Extract the [x, y] coordinate from the center of the cell holding the provided text.  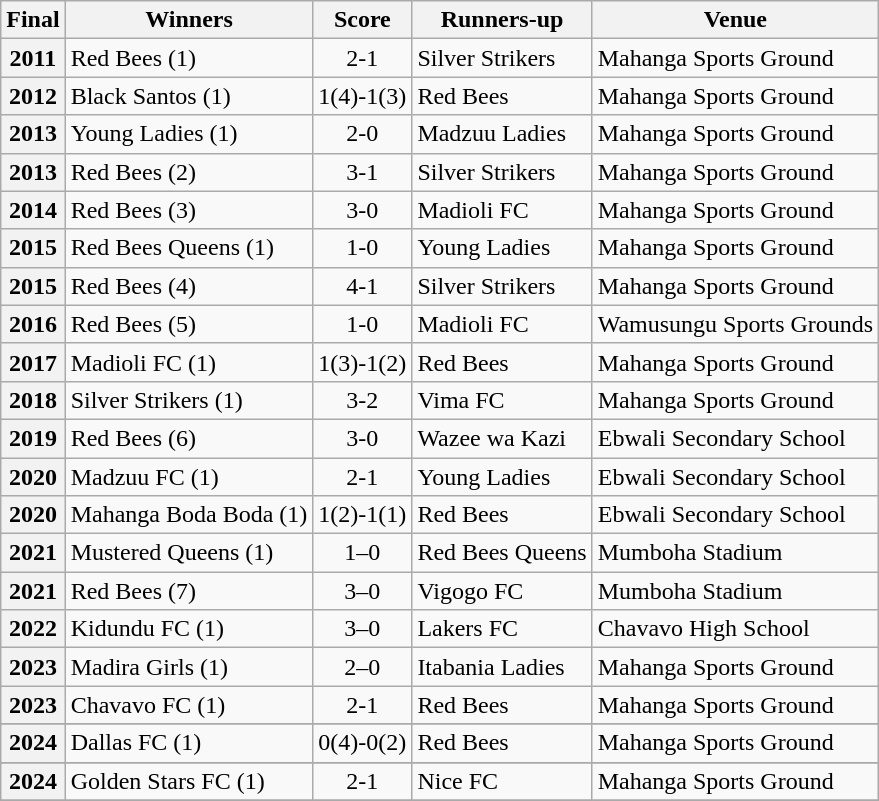
Chavavo FC (1) [189, 705]
1–0 [362, 553]
2014 [33, 210]
Red Bees (1) [189, 58]
Mahanga Boda Boda (1) [189, 515]
1(3)-1(2) [362, 362]
2022 [33, 629]
4-1 [362, 286]
Red Bees (7) [189, 591]
Lakers FC [502, 629]
Mustered Queens (1) [189, 553]
0(4)-0(2) [362, 743]
2019 [33, 438]
2–0 [362, 667]
Vima FC [502, 400]
2017 [33, 362]
Red Bees (2) [189, 172]
Red Bees (5) [189, 324]
Chavavo High School [735, 629]
Madira Girls (1) [189, 667]
1(4)-1(3) [362, 96]
Kidundu FC (1) [189, 629]
Red Bees (3) [189, 210]
3-1 [362, 172]
2016 [33, 324]
1(2)-1(1) [362, 515]
Red Bees (4) [189, 286]
3-2 [362, 400]
Red Bees (6) [189, 438]
Wazee wa Kazi [502, 438]
Nice FC [502, 781]
Young Ladies (1) [189, 134]
Silver Strikers (1) [189, 400]
Golden Stars FC (1) [189, 781]
Winners [189, 20]
Dallas FC (1) [189, 743]
Score [362, 20]
Runners-up [502, 20]
Wamusungu Sports Grounds [735, 324]
2-0 [362, 134]
Final [33, 20]
Madzuu FC (1) [189, 477]
2011 [33, 58]
Madzuu Ladies [502, 134]
Madioli FC (1) [189, 362]
Red Bees Queens [502, 553]
Vigogo FC [502, 591]
Red Bees Queens (1) [189, 248]
Venue [735, 20]
Black Santos (1) [189, 96]
2012 [33, 96]
Itabania Ladies [502, 667]
2018 [33, 400]
